Locate the cell with the specified text and output its (X, Y) center coordinate. 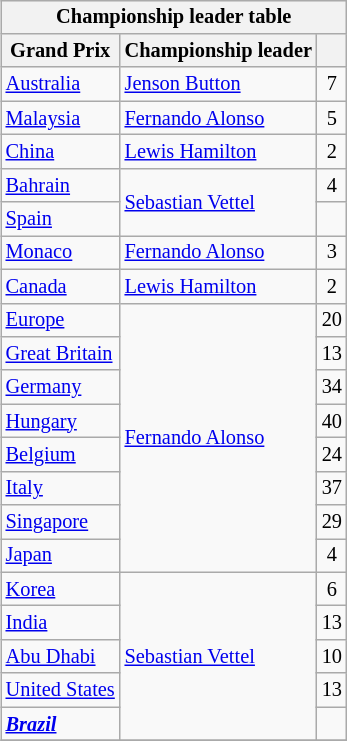
40 (332, 421)
Abu Dhabi (60, 657)
3 (332, 253)
Korea (60, 589)
Germany (60, 387)
United States (60, 690)
Championship leader table (174, 17)
China (60, 152)
34 (332, 387)
Europe (60, 320)
Canada (60, 286)
Monaco (60, 253)
Great Britain (60, 354)
24 (332, 455)
Singapore (60, 522)
Spain (60, 219)
Belgium (60, 455)
Malaysia (60, 118)
Australia (60, 84)
Jenson Button (218, 84)
Grand Prix (60, 51)
7 (332, 84)
Brazil (60, 724)
6 (332, 589)
Championship leader (218, 51)
Italy (60, 488)
Japan (60, 556)
37 (332, 488)
29 (332, 522)
20 (332, 320)
India (60, 623)
Hungary (60, 421)
Bahrain (60, 185)
5 (332, 118)
10 (332, 657)
